Output the (X, Y) coordinate of the center of the cell containing the given text.  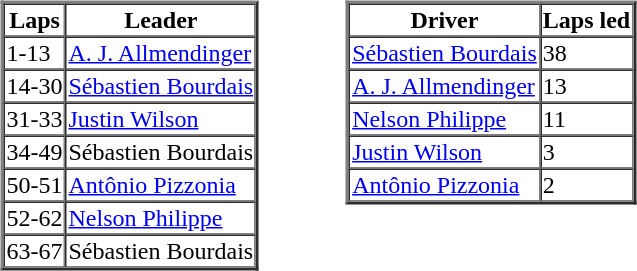
34-49 (35, 152)
Leader (160, 20)
31-33 (35, 118)
50-51 (35, 184)
52-62 (35, 218)
1-13 (35, 52)
Laps (35, 20)
Driver (444, 20)
2 (586, 184)
14-30 (35, 86)
Laps led (586, 20)
11 (586, 118)
3 (586, 152)
63-67 (35, 250)
38 (586, 52)
13 (586, 86)
